Pinpoint the cell where the given text exists, returning its (x, y) midpoint coordinate. 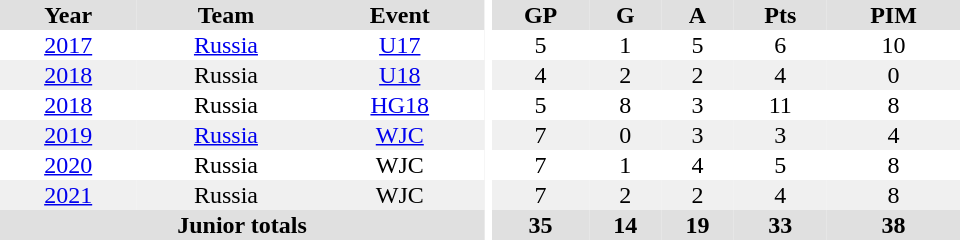
HG18 (400, 105)
Junior totals (242, 225)
19 (697, 225)
10 (894, 45)
U18 (400, 75)
2020 (68, 165)
2019 (68, 135)
35 (540, 225)
Team (226, 15)
PIM (894, 15)
6 (781, 45)
Pts (781, 15)
14 (625, 225)
11 (781, 105)
2017 (68, 45)
Event (400, 15)
GP (540, 15)
2021 (68, 195)
G (625, 15)
A (697, 15)
38 (894, 225)
Year (68, 15)
U17 (400, 45)
33 (781, 225)
